Identify which cell holds the provided text, then report its [x, y] central coordinate. 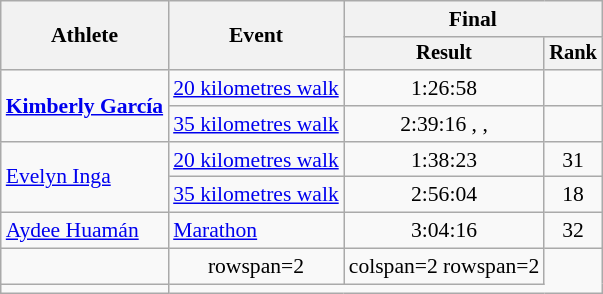
Event [256, 36]
32 [573, 231]
Athlete [84, 36]
Evelyn Inga [84, 178]
1:38:23 [444, 160]
3:04:16 [444, 231]
Aydee Huamán [84, 231]
Final [473, 19]
2:39:16 , , [444, 124]
2:56:04 [444, 195]
Kimberly García [84, 106]
18 [573, 195]
Result [444, 54]
31 [573, 160]
colspan=2 rowspan=2 [444, 267]
rowspan=2 [256, 267]
1:26:58 [444, 88]
Rank [573, 54]
Marathon [256, 231]
